Find where the given text appears and provide that cell's center as [X, Y] coordinate. 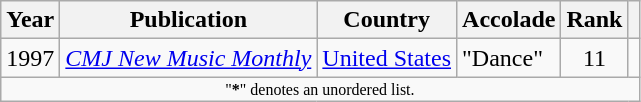
1997 [30, 58]
United States [387, 58]
"Dance" [509, 58]
"*" denotes an unordered list. [320, 89]
Accolade [509, 20]
Rank [594, 20]
Country [387, 20]
Publication [188, 20]
CMJ New Music Monthly [188, 58]
11 [594, 58]
Year [30, 20]
